Scan for the cell matching the given text and deliver its [x, y] coordinate at center. 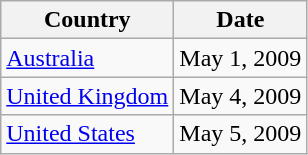
Australia [88, 58]
May 1, 2009 [240, 58]
United States [88, 134]
Country [88, 20]
May 4, 2009 [240, 96]
May 5, 2009 [240, 134]
United Kingdom [88, 96]
Date [240, 20]
